From the cell containing the given text, extract its center point as [X, Y] coordinate. 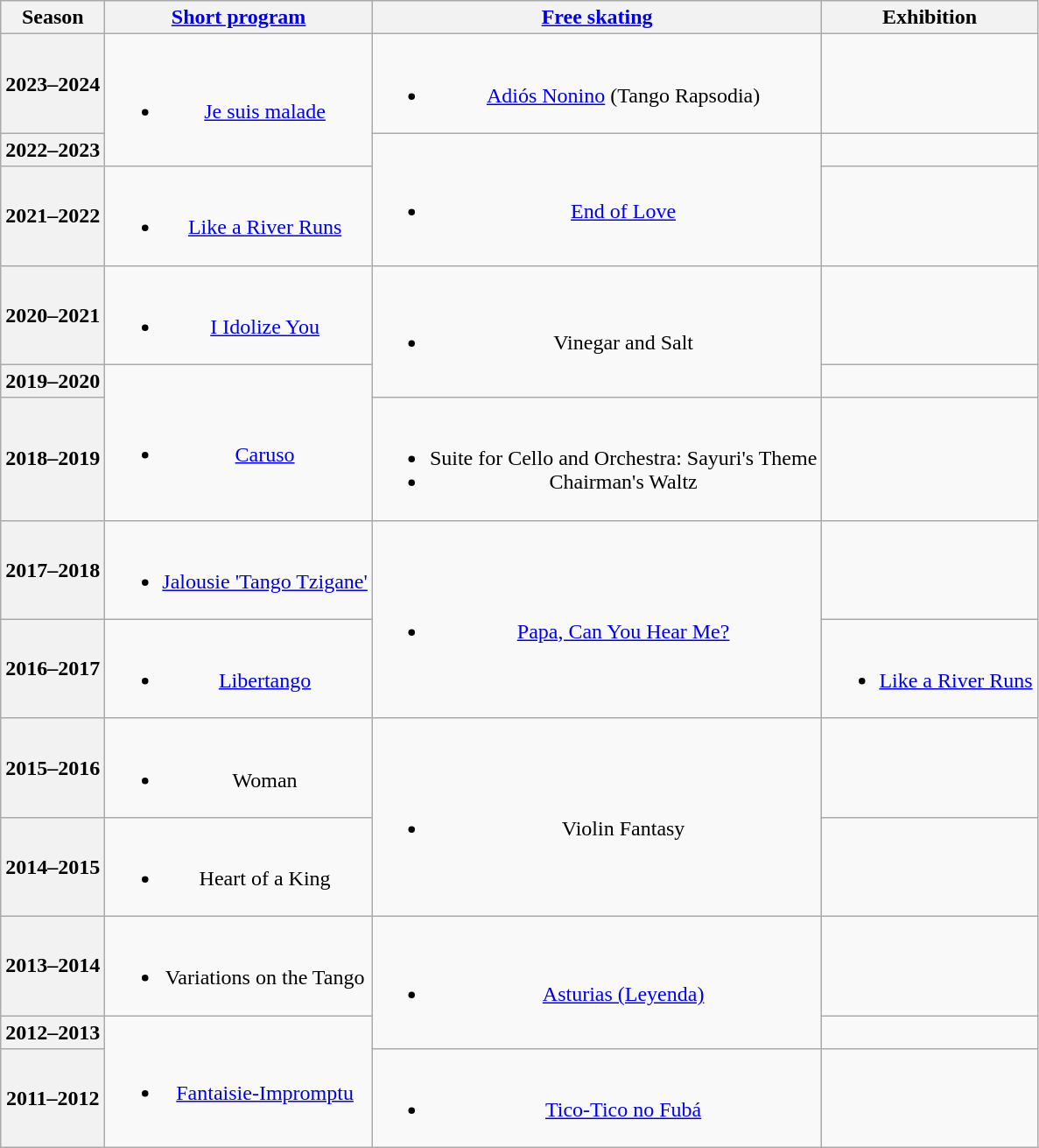
Vinegar and Salt [597, 331]
Caruso [239, 442]
Violin Fantasy [597, 817]
Jalousie 'Tango Tzigane' [239, 569]
2011–2012 [53, 1098]
End of Love [597, 200]
2015–2016 [53, 767]
Suite for Cello and Orchestra: Sayuri's Theme Chairman's Waltz [597, 459]
Je suis malade [239, 100]
Libertango [239, 669]
I Idolize You [239, 315]
Free skating [597, 18]
2020–2021 [53, 315]
Papa, Can You Hear Me? [597, 619]
Season [53, 18]
2018–2019 [53, 459]
2012–2013 [53, 1032]
2017–2018 [53, 569]
Woman [239, 767]
2021–2022 [53, 215]
Short program [239, 18]
Exhibition [930, 18]
2013–2014 [53, 965]
Variations on the Tango [239, 965]
Tico-Tico no Fubá [597, 1098]
Heart of a King [239, 867]
2016–2017 [53, 669]
2022–2023 [53, 150]
Asturias (Leyenda) [597, 982]
2023–2024 [53, 84]
Fantaisie-Impromptu [239, 1082]
Adiós Nonino (Tango Rapsodia) [597, 84]
2014–2015 [53, 867]
2019–2020 [53, 381]
